Extract the (X, Y) coordinate from the center of the cell holding the provided text.  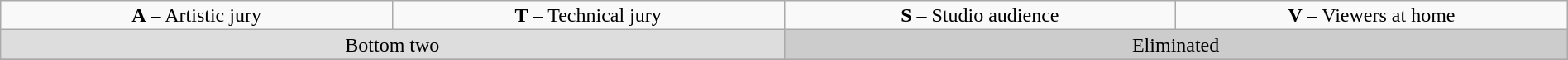
A – Artistic jury (197, 15)
S – Studio audience (980, 15)
Eliminated (1176, 45)
T – Technical jury (588, 15)
Bottom two (392, 45)
V – Viewers at home (1372, 15)
